From the cell containing the given text, extract its center point as (X, Y) coordinate. 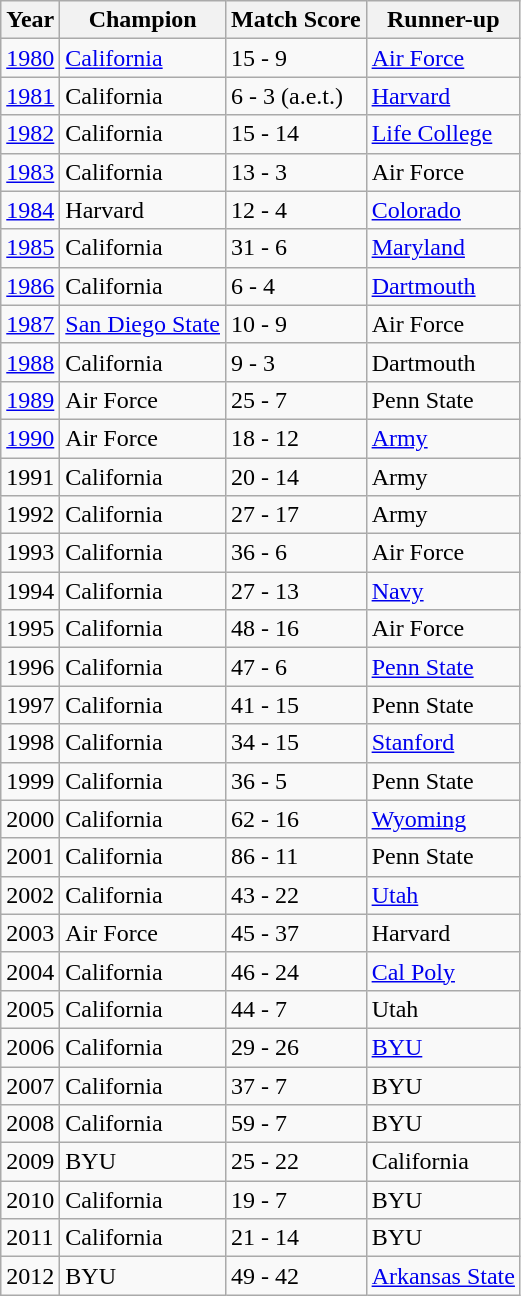
10 - 9 (296, 324)
Navy (443, 591)
1997 (30, 705)
86 - 11 (296, 857)
46 - 24 (296, 971)
6 - 3 (a.e.t.) (296, 96)
21 - 14 (296, 1238)
Stanford (443, 743)
1992 (30, 515)
36 - 6 (296, 553)
13 - 3 (296, 172)
1993 (30, 553)
2007 (30, 1085)
1996 (30, 667)
1988 (30, 362)
Life College (443, 134)
1984 (30, 210)
1982 (30, 134)
1981 (30, 96)
34 - 15 (296, 743)
2006 (30, 1047)
1985 (30, 248)
43 - 22 (296, 895)
59 - 7 (296, 1124)
6 - 4 (296, 286)
29 - 26 (296, 1047)
Maryland (443, 248)
48 - 16 (296, 629)
2002 (30, 895)
1987 (30, 324)
36 - 5 (296, 781)
1989 (30, 400)
San Diego State (143, 324)
2009 (30, 1162)
2011 (30, 1238)
47 - 6 (296, 667)
1990 (30, 438)
44 - 7 (296, 1009)
27 - 13 (296, 591)
2004 (30, 971)
49 - 42 (296, 1276)
1983 (30, 172)
41 - 15 (296, 705)
12 - 4 (296, 210)
25 - 7 (296, 400)
18 - 12 (296, 438)
Wyoming (443, 819)
37 - 7 (296, 1085)
1998 (30, 743)
Colorado (443, 210)
2008 (30, 1124)
2001 (30, 857)
15 - 14 (296, 134)
2005 (30, 1009)
Champion (143, 20)
Year (30, 20)
45 - 37 (296, 933)
19 - 7 (296, 1200)
1980 (30, 58)
20 - 14 (296, 477)
25 - 22 (296, 1162)
2000 (30, 819)
1995 (30, 629)
Match Score (296, 20)
31 - 6 (296, 248)
62 - 16 (296, 819)
27 - 17 (296, 515)
1991 (30, 477)
1986 (30, 286)
Arkansas State (443, 1276)
9 - 3 (296, 362)
2003 (30, 933)
Runner-up (443, 20)
1994 (30, 591)
2012 (30, 1276)
1999 (30, 781)
2010 (30, 1200)
Cal Poly (443, 971)
15 - 9 (296, 58)
